Return [X, Y] of the center of cell containing provided text 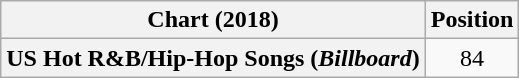
US Hot R&B/Hip-Hop Songs (Billboard) [213, 58]
Position [472, 20]
84 [472, 58]
Chart (2018) [213, 20]
